Return [x, y] of the center of cell containing provided text 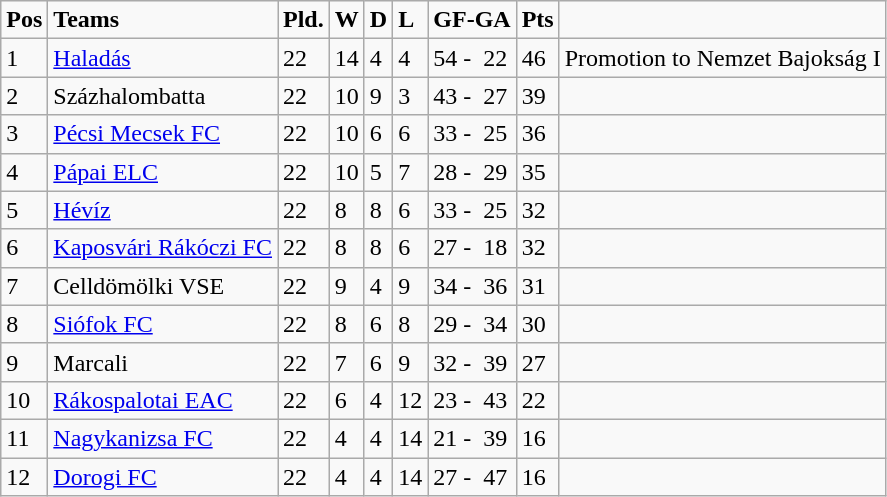
23 - 43 [472, 400]
Promotion to Nemzet Bajokság I [722, 58]
Pos [24, 20]
46 [538, 58]
27 - 47 [472, 477]
Pld. [304, 20]
Hévíz [163, 210]
36 [538, 134]
Marcali [163, 362]
39 [538, 96]
D [378, 20]
32 - 39 [472, 362]
Pápai ELC [163, 172]
30 [538, 324]
31 [538, 286]
Százhalombatta [163, 96]
W [346, 20]
Kaposvári Rákóczi FC [163, 248]
28 - 29 [472, 172]
35 [538, 172]
Nagykanizsa FC [163, 438]
34 - 36 [472, 286]
Pts [538, 20]
27 [538, 362]
Siófok FC [163, 324]
27 - 18 [472, 248]
1 [24, 58]
21 - 39 [472, 438]
54 - 22 [472, 58]
Haladás [163, 58]
Pécsi Mecsek FC [163, 134]
2 [24, 96]
43 - 27 [472, 96]
Dorogi FC [163, 477]
Rákospalotai EAC [163, 400]
L [410, 20]
11 [24, 438]
Celldömölki VSE [163, 286]
Teams [163, 20]
29 - 34 [472, 324]
GF-GA [472, 20]
